For the text-containing cell, return its midpoint in [X, Y] coordinate format. 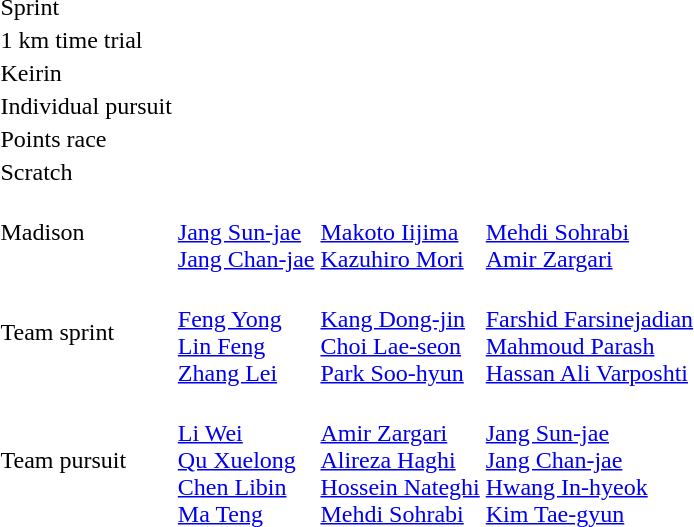
Kang Dong-jinChoi Lae-seonPark Soo-hyun [400, 332]
Makoto IijimaKazuhiro Mori [400, 232]
Jang Sun-jaeJang Chan-jae [246, 232]
Mehdi SohrabiAmir Zargari [589, 232]
Farshid FarsinejadianMahmoud ParashHassan Ali Varposhti [589, 332]
Feng YongLin FengZhang Lei [246, 332]
